Capture the cell that displays the provided text and extract its (x, y) central coordinate. 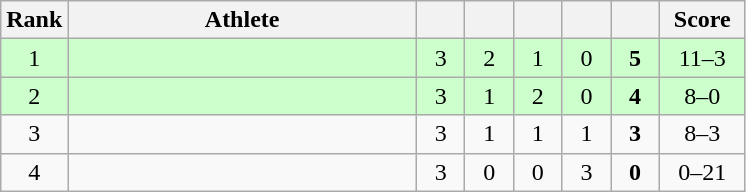
11–3 (702, 58)
5 (636, 58)
Score (702, 20)
Rank (34, 20)
0–21 (702, 172)
8–0 (702, 96)
8–3 (702, 134)
Athlete (242, 20)
